Return the [X, Y] coordinate for the center point of the cell that contains the specified text.  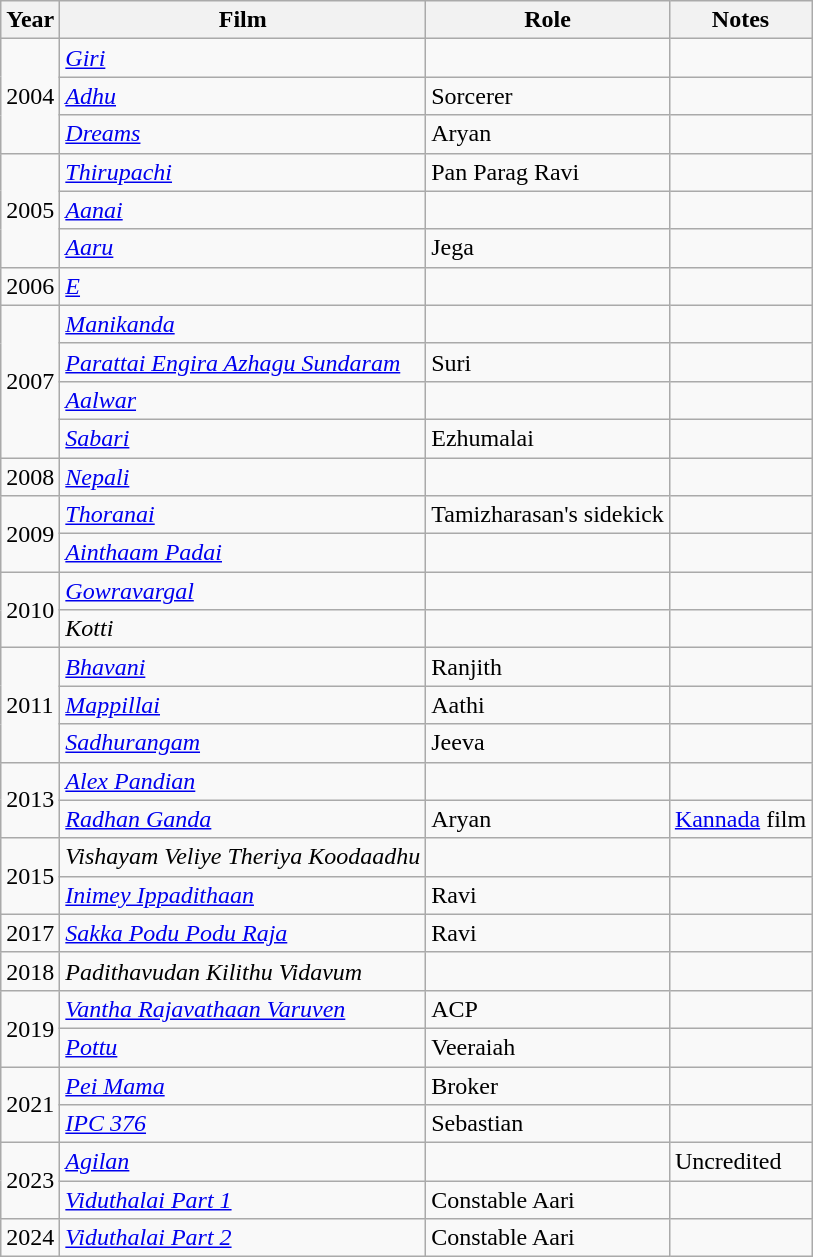
2008 [30, 477]
Nepali [243, 477]
Role [548, 20]
Padithavudan Kilithu Vidavum [243, 971]
Pan Parag Ravi [548, 172]
Jega [548, 248]
2005 [30, 210]
Sakka Podu Podu Raja [243, 933]
Dreams [243, 134]
ACP [548, 1009]
Manikanda [243, 324]
2019 [30, 1028]
Thirupachi [243, 172]
Mappillai [243, 705]
Giri [243, 58]
Vishayam Veliye Theriya Koodaadhu [243, 857]
Bhavani [243, 667]
Agilan [243, 1162]
Aaru [243, 248]
2009 [30, 534]
Uncredited [740, 1162]
Pei Mama [243, 1085]
Kannada film [740, 819]
Radhan Ganda [243, 819]
Adhu [243, 96]
Gowravargal [243, 591]
2021 [30, 1104]
Aalwar [243, 400]
2013 [30, 800]
Viduthalai Part 2 [243, 1238]
Ezhumalai [548, 438]
Film [243, 20]
2006 [30, 286]
Vantha Rajavathaan Varuven [243, 1009]
Veeraiah [548, 1047]
IPC 376 [243, 1124]
Kotti [243, 629]
Tamizharasan's sidekick [548, 515]
2010 [30, 610]
Aanai [243, 210]
Sebastian [548, 1124]
2017 [30, 933]
2011 [30, 705]
E [243, 286]
Ainthaam Padai [243, 553]
Viduthalai Part 1 [243, 1200]
Year [30, 20]
Sadhurangam [243, 743]
2007 [30, 381]
Pottu [243, 1047]
2004 [30, 96]
Thoranai [243, 515]
2018 [30, 971]
Ranjith [548, 667]
2015 [30, 876]
Broker [548, 1085]
2024 [30, 1238]
Jeeva [548, 743]
2023 [30, 1181]
Sabari [243, 438]
Sorcerer [548, 96]
Alex Pandian [243, 781]
Suri [548, 362]
Aathi [548, 705]
Inimey Ippadithaan [243, 895]
Notes [740, 20]
Parattai Engira Azhagu Sundaram [243, 362]
